Determine the [X, Y] coordinate at the center of the cell enclosing the given text.  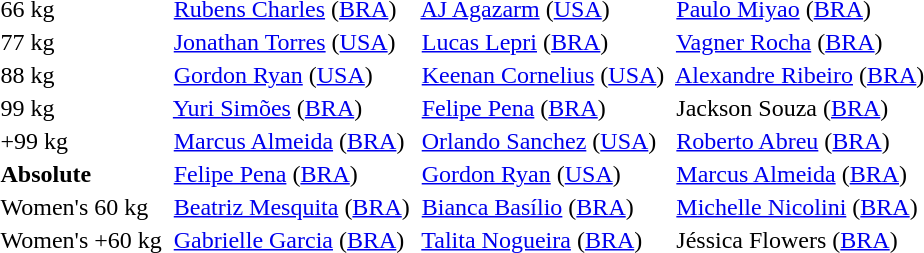
Lucas Lepri (BRA) [540, 42]
Orlando Sanchez (USA) [540, 141]
Marcus Almeida (BRA) [288, 141]
Yuri Simões (BRA) [288, 108]
Beatriz Mesquita (BRA) [288, 207]
Keenan Cornelius (USA) [540, 75]
Bianca Basílio (BRA) [540, 207]
Jonathan Torres (USA) [288, 42]
